Identify which cell holds the provided text, then report its (X, Y) central coordinate. 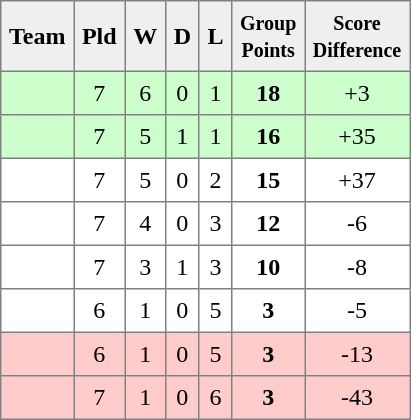
18 (268, 93)
Team (38, 36)
GroupPoints (268, 36)
L (216, 36)
12 (268, 224)
Pld (100, 36)
+35 (358, 137)
-5 (358, 311)
16 (268, 137)
-13 (358, 354)
15 (268, 180)
-43 (358, 398)
-8 (358, 267)
4 (145, 224)
D (182, 36)
+37 (358, 180)
W (145, 36)
-6 (358, 224)
2 (216, 180)
+3 (358, 93)
ScoreDifference (358, 36)
10 (268, 267)
